Scan for the cell matching the given text and deliver its (x, y) coordinate at center. 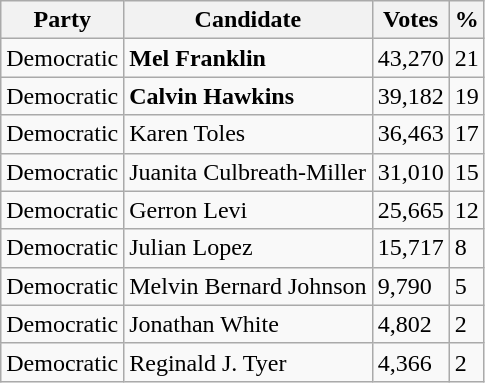
Votes (410, 20)
21 (466, 58)
9,790 (410, 286)
17 (466, 134)
31,010 (410, 172)
39,182 (410, 96)
Calvin Hawkins (248, 96)
Melvin Bernard Johnson (248, 286)
Reginald J. Tyer (248, 362)
4,366 (410, 362)
Juanita Culbreath-Miller (248, 172)
4,802 (410, 324)
8 (466, 248)
5 (466, 286)
Candidate (248, 20)
15,717 (410, 248)
Party (62, 20)
36,463 (410, 134)
Gerron Levi (248, 210)
43,270 (410, 58)
Karen Toles (248, 134)
25,665 (410, 210)
Jonathan White (248, 324)
Julian Lopez (248, 248)
Mel Franklin (248, 58)
% (466, 20)
12 (466, 210)
15 (466, 172)
19 (466, 96)
